Extract the [x, y] coordinate from the center of the cell holding the provided text.  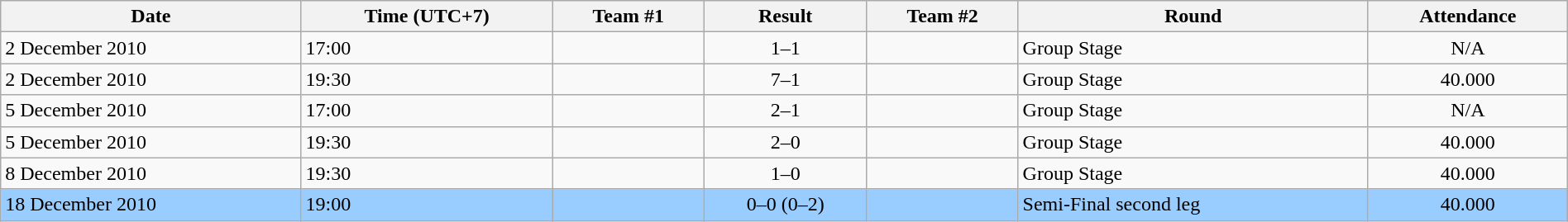
7–1 [786, 79]
Result [786, 17]
8 December 2010 [151, 173]
Semi-Final second leg [1193, 205]
2–0 [786, 142]
Team #1 [629, 17]
Time (UTC+7) [427, 17]
2–1 [786, 111]
Team #2 [943, 17]
1–1 [786, 48]
18 December 2010 [151, 205]
1–0 [786, 173]
Attendance [1467, 17]
0–0 (0–2) [786, 205]
Round [1193, 17]
Date [151, 17]
19:00 [427, 205]
